For the text-containing cell, return its midpoint in (X, Y) coordinate format. 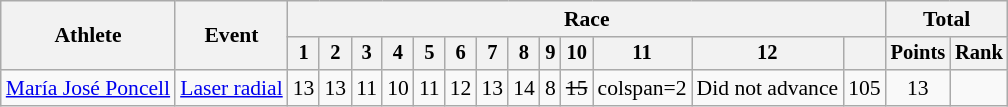
1 (304, 54)
colspan=2 (642, 88)
5 (430, 54)
Event (232, 36)
Did not advance (768, 88)
15 (577, 88)
2 (335, 54)
Total (947, 19)
14 (524, 88)
105 (864, 88)
María José Poncell (88, 88)
Points (918, 54)
3 (366, 54)
7 (492, 54)
9 (550, 54)
Athlete (88, 36)
4 (398, 54)
Rank (979, 54)
Laser radial (232, 88)
6 (461, 54)
Race (587, 19)
